From the cell containing the given text, extract its center point as [x, y] coordinate. 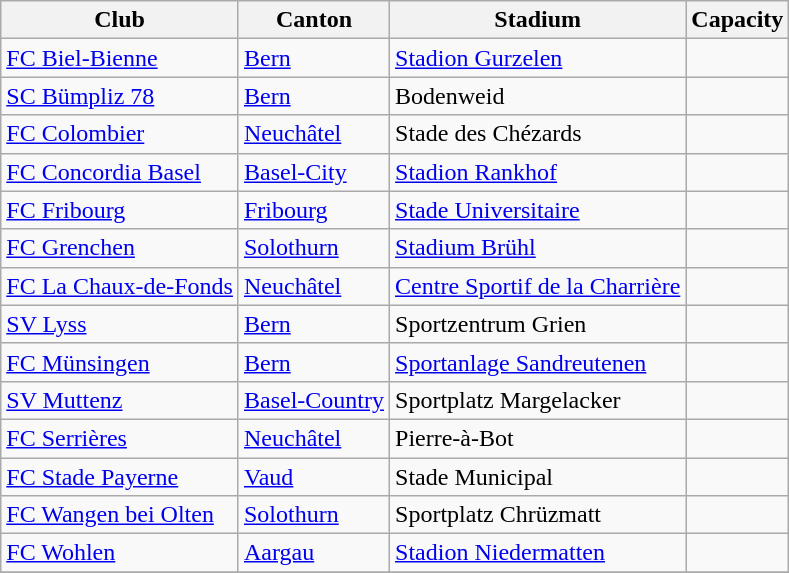
Stadion Niedermatten [538, 553]
SC Bümpliz 78 [120, 96]
FC Biel-Bienne [120, 58]
Stadion Gurzelen [538, 58]
Stade Municipal [538, 477]
Centre Sportif de la Charrière [538, 286]
Canton [314, 20]
FC Grenchen [120, 248]
Capacity [738, 20]
Stadium [538, 20]
Bodenweid [538, 96]
FC La Chaux-de-Fonds [120, 286]
Vaud [314, 477]
Stadion Rankhof [538, 172]
SV Muttenz [120, 400]
FC Wangen bei Olten [120, 515]
Basel-City [314, 172]
Sportanlage Sandreutenen [538, 362]
FC Münsingen [120, 362]
Stade des Chézards [538, 134]
Basel-Country [314, 400]
Club [120, 20]
FC Serrières [120, 438]
Sportzentrum Grien [538, 324]
Sportplatz Chrüzmatt [538, 515]
Stade Universitaire [538, 210]
FC Fribourg [120, 210]
Fribourg [314, 210]
FC Concordia Basel [120, 172]
Stadium Brühl [538, 248]
Aargau [314, 553]
SV Lyss [120, 324]
Sportplatz Margelacker [538, 400]
FC Stade Payerne [120, 477]
FC Wohlen [120, 553]
Pierre-à-Bot [538, 438]
FC Colombier [120, 134]
